Scan for the cell matching the given text and deliver its [x, y] coordinate at center. 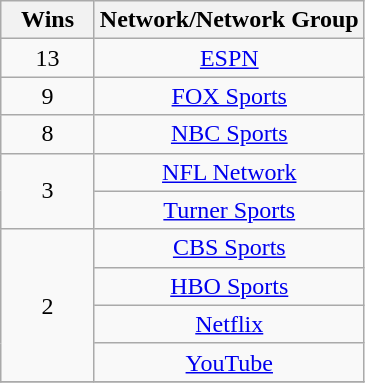
3 [48, 191]
YouTube [229, 362]
Turner Sports [229, 210]
Netflix [229, 324]
NFL Network [229, 172]
NBC Sports [229, 134]
Wins [48, 20]
FOX Sports [229, 96]
2 [48, 305]
CBS Sports [229, 248]
ESPN [229, 58]
8 [48, 134]
9 [48, 96]
13 [48, 58]
HBO Sports [229, 286]
Network/Network Group [229, 20]
